Output the (x, y) coordinate of the center of the cell containing the given text.  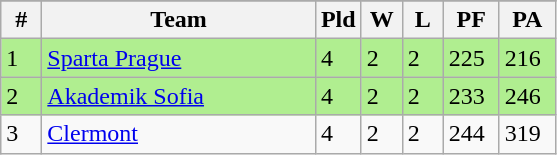
216 (527, 58)
PF (471, 20)
W (382, 20)
L (422, 20)
225 (471, 58)
246 (527, 96)
Pld (338, 20)
244 (471, 134)
3 (22, 134)
319 (527, 134)
Clermont (179, 134)
Sparta Prague (179, 58)
1 (22, 58)
Team (179, 20)
Akademik Sofia (179, 96)
PA (527, 20)
233 (471, 96)
# (22, 20)
